Return the (X, Y) coordinate for the center point of the cell that contains the specified text.  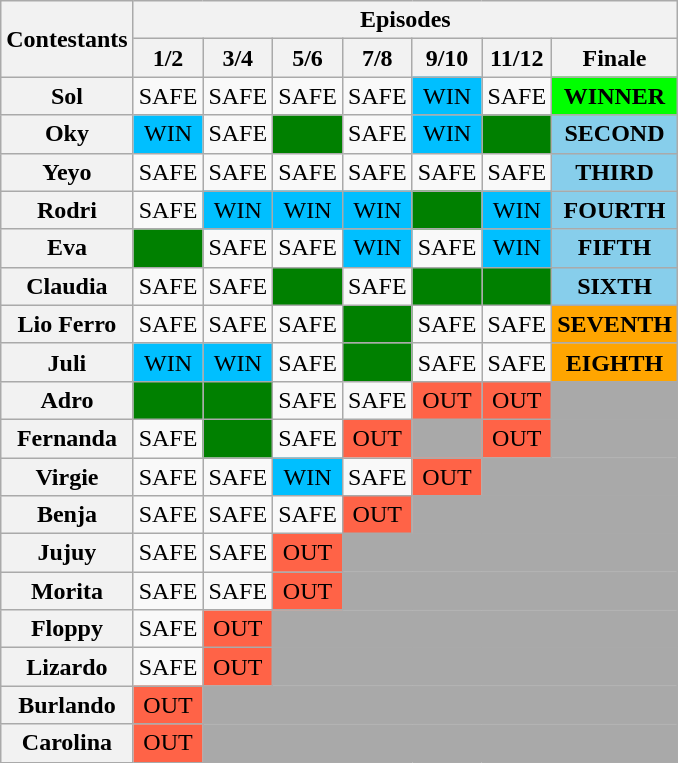
Rodri (67, 210)
Contestants (67, 39)
SIXTH (615, 286)
Fernanda (67, 438)
FIFTH (615, 248)
Juli (67, 362)
Claudia (67, 286)
5/6 (308, 58)
Benja (67, 515)
Jujuy (67, 553)
Episodes (405, 20)
Lizardo (67, 667)
Morita (67, 591)
THIRD (615, 172)
SEVENTH (615, 324)
WINNER (615, 96)
Lio Ferro (67, 324)
Finale (615, 58)
Eva (67, 248)
1/2 (168, 58)
Virgie (67, 477)
FOURTH (615, 210)
Yeyo (67, 172)
Adro (67, 400)
Floppy (67, 629)
SECOND (615, 134)
Carolina (67, 743)
7/8 (377, 58)
11/12 (517, 58)
3/4 (238, 58)
Oky (67, 134)
Burlando (67, 705)
9/10 (447, 58)
Sol (67, 96)
EIGHTH (615, 362)
